Detect which cell encompasses the target text, then output its (x, y) center coordinate. 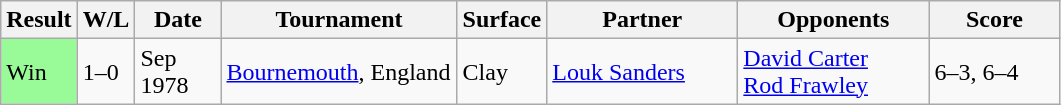
W/L (106, 20)
6–3, 6–4 (994, 72)
Surface (502, 20)
Bournemouth, England (339, 72)
Win (39, 72)
Tournament (339, 20)
Clay (502, 72)
Date (178, 20)
Louk Sanders (642, 72)
David Carter Rod Frawley (834, 72)
Sep 1978 (178, 72)
Partner (642, 20)
Result (39, 20)
1–0 (106, 72)
Opponents (834, 20)
Score (994, 20)
